Return the [x, y] coordinate for the center point of the cell that contains the specified text.  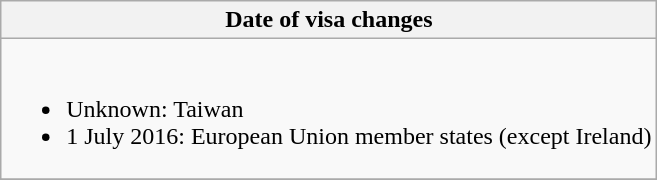
Unknown: Taiwan1 July 2016: European Union member states (except Ireland) [329, 109]
Date of visa changes [329, 20]
